For the text-containing cell, return its midpoint in [X, Y] coordinate format. 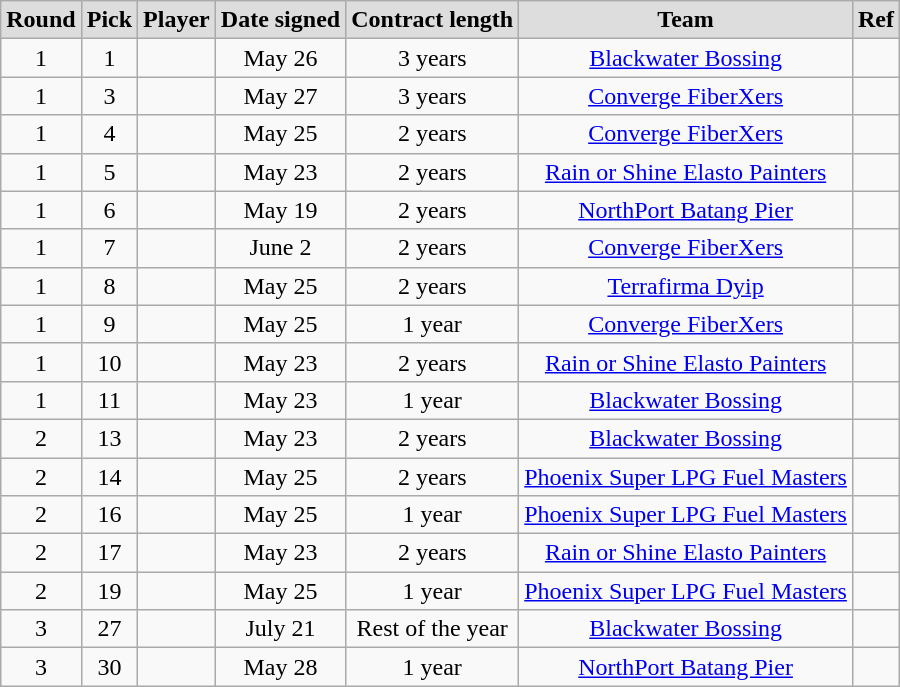
30 [109, 667]
Rest of the year [432, 629]
July 21 [280, 629]
June 2 [280, 248]
14 [109, 477]
May 19 [280, 210]
May 28 [280, 667]
16 [109, 515]
19 [109, 591]
10 [109, 362]
4 [109, 134]
Date signed [280, 20]
8 [109, 286]
Round [41, 20]
27 [109, 629]
Ref [876, 20]
Terrafirma Dyip [686, 286]
Team [686, 20]
Pick [109, 20]
17 [109, 553]
13 [109, 438]
9 [109, 324]
May 27 [280, 96]
11 [109, 400]
Player [177, 20]
7 [109, 248]
5 [109, 172]
May 26 [280, 58]
Contract length [432, 20]
6 [109, 210]
